Detect which cell encompasses the target text, then output its (x, y) center coordinate. 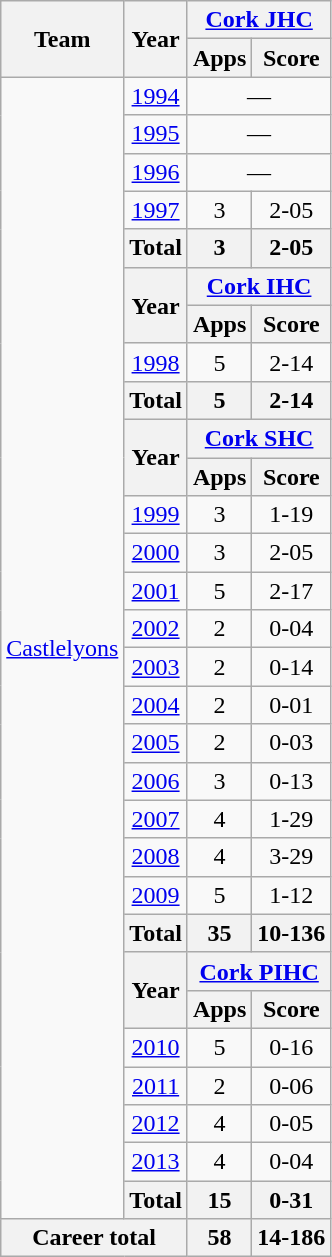
2006 (156, 781)
2003 (156, 667)
2005 (156, 743)
0-13 (292, 781)
2004 (156, 705)
0-06 (292, 1085)
14-186 (292, 1238)
1997 (156, 210)
2011 (156, 1085)
1996 (156, 172)
2001 (156, 591)
2013 (156, 1162)
Cork IHC (258, 286)
1995 (156, 134)
2009 (156, 895)
Team (62, 39)
15 (219, 1200)
Career total (94, 1238)
Cork PIHC (258, 971)
1999 (156, 515)
2-17 (292, 591)
1-29 (292, 819)
1-19 (292, 515)
35 (219, 933)
2007 (156, 819)
2012 (156, 1124)
3-29 (292, 857)
0-31 (292, 1200)
Cork JHC (258, 20)
Cork SHC (258, 438)
0-14 (292, 667)
1994 (156, 96)
0-16 (292, 1047)
1-12 (292, 895)
1998 (156, 362)
2002 (156, 629)
0-01 (292, 705)
0-03 (292, 743)
Castlelyons (62, 648)
2010 (156, 1047)
2000 (156, 553)
10-136 (292, 933)
2008 (156, 857)
58 (219, 1238)
0-05 (292, 1124)
